Search for the cell housing the specified text and yield its (x, y) center coordinate. 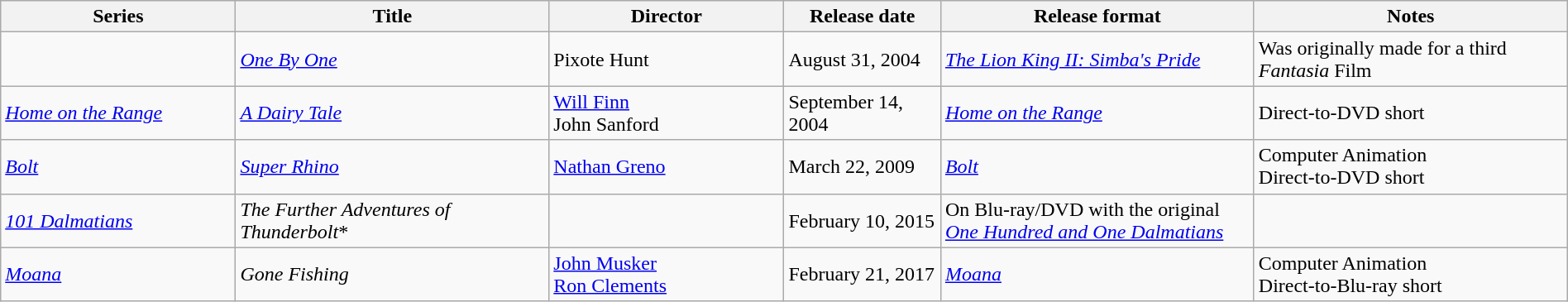
Will Finn John Sanford (667, 113)
Direct-to-DVD short (1411, 113)
A Dairy Tale (392, 113)
The Further Adventures of Thunderbolt* (392, 220)
Release date (862, 17)
Series (118, 17)
One By One (392, 60)
Release format (1097, 17)
March 22, 2009 (862, 167)
Pixote Hunt (667, 60)
September 14, 2004 (862, 113)
Computer Animation Direct-to-Blu-ray short (1411, 275)
Was originally made for a third Fantasia Film (1411, 60)
John Musker Ron Clements (667, 275)
February 21, 2017 (862, 275)
Director (667, 17)
Computer Animation Direct-to-DVD short (1411, 167)
Notes (1411, 17)
February 10, 2015 (862, 220)
Nathan Greno (667, 167)
Gone Fishing (392, 275)
On Blu-ray/DVD with the original One Hundred and One Dalmatians (1097, 220)
Super Rhino (392, 167)
Title (392, 17)
August 31, 2004 (862, 60)
The Lion King II: Simba's Pride (1097, 60)
101 Dalmatians (118, 220)
